Identify which cell holds the provided text, then report its [X, Y] central coordinate. 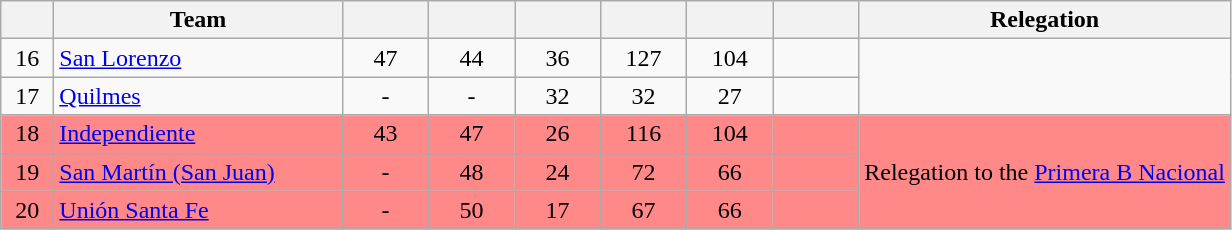
18 [28, 134]
67 [644, 210]
Relegation to the Primera B Nacional [1045, 172]
50 [471, 210]
Unión Santa Fe [198, 210]
27 [730, 96]
San Lorenzo [198, 58]
72 [644, 172]
Quilmes [198, 96]
Team [198, 20]
24 [557, 172]
Independiente [198, 134]
26 [557, 134]
48 [471, 172]
36 [557, 58]
Relegation [1045, 20]
127 [644, 58]
44 [471, 58]
19 [28, 172]
43 [385, 134]
16 [28, 58]
116 [644, 134]
San Martín (San Juan) [198, 172]
20 [28, 210]
